Determine the [X, Y] coordinate at the center of the cell enclosing the given text.  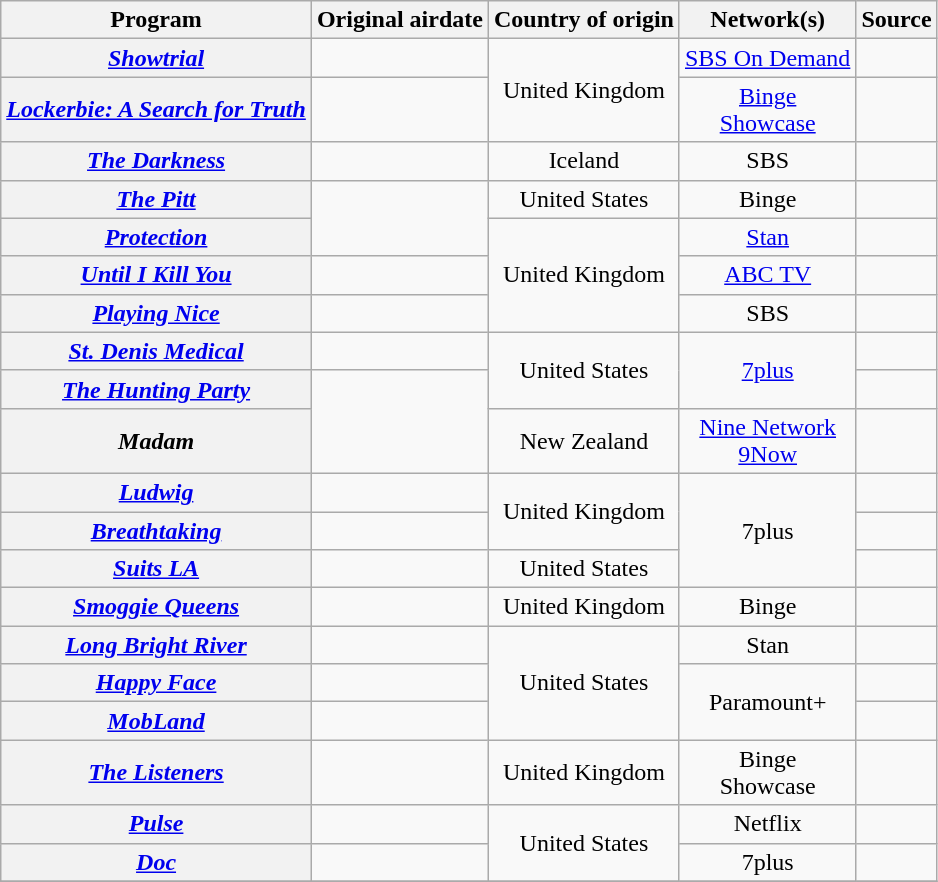
Pulse [156, 824]
The Darkness [156, 161]
Nine Network9Now [767, 440]
The Hunting Party [156, 389]
The Listeners [156, 772]
MobLand [156, 721]
Playing Nice [156, 313]
Breathtaking [156, 531]
Iceland [584, 161]
New Zealand [584, 440]
The Pitt [156, 199]
St. Denis Medical [156, 351]
Suits LA [156, 569]
Network(s) [767, 20]
Ludwig [156, 492]
Lockerbie: A Search for Truth [156, 110]
Country of origin [584, 20]
Until I Kill You [156, 275]
Showtrial [156, 58]
Original airdate [400, 20]
Happy Face [156, 683]
Program [156, 20]
Paramount+ [767, 702]
Madam [156, 440]
Long Bright River [156, 645]
Doc [156, 862]
Smoggie Queens [156, 607]
SBS On Demand [767, 58]
Source [896, 20]
Netflix [767, 824]
ABC TV [767, 275]
Protection [156, 237]
